Return (x, y) of the center of cell containing provided text 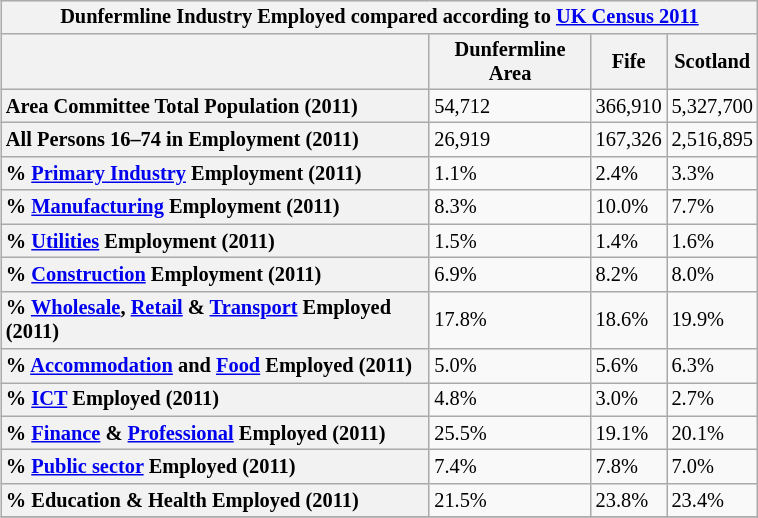
19.1% (629, 433)
25.5% (510, 433)
20.1% (712, 433)
6.3% (712, 366)
Area Committee Total Population (2011) (215, 106)
10.0% (629, 207)
18.6% (629, 320)
Scotland (712, 62)
2,516,895 (712, 140)
% Accommodation and Food Employed (2011) (215, 366)
% Manufacturing Employment (2011) (215, 207)
% Utilities Employment (2011) (215, 241)
% Primary Industry Employment (2011) (215, 174)
5.6% (629, 366)
1.4% (629, 241)
23.4% (712, 501)
6.9% (510, 275)
8.2% (629, 275)
5.0% (510, 366)
% Finance & Professional Employed (2011) (215, 433)
2.4% (629, 174)
8.0% (712, 275)
1.6% (712, 241)
% Wholesale, Retail & Transport Employed (2011) (215, 320)
All Persons 16–74 in Employment (2011) (215, 140)
% Education & Health Employed (2011) (215, 501)
17.8% (510, 320)
3.0% (629, 400)
1.1% (510, 174)
366,910 (629, 106)
Dunfermline Area (510, 62)
23.8% (629, 501)
21.5% (510, 501)
Dunfermline Industry Employed compared according to UK Census 2011 (380, 17)
% Public sector Employed (2011) (215, 467)
7.4% (510, 467)
8.3% (510, 207)
7.7% (712, 207)
5,327,700 (712, 106)
7.0% (712, 467)
167,326 (629, 140)
4.8% (510, 400)
1.5% (510, 241)
19.9% (712, 320)
2.7% (712, 400)
7.8% (629, 467)
% Construction Employment (2011) (215, 275)
26,919 (510, 140)
54,712 (510, 106)
% ICT Employed (2011) (215, 400)
3.3% (712, 174)
Fife (629, 62)
